Detect which cell encompasses the target text, then output its (X, Y) center coordinate. 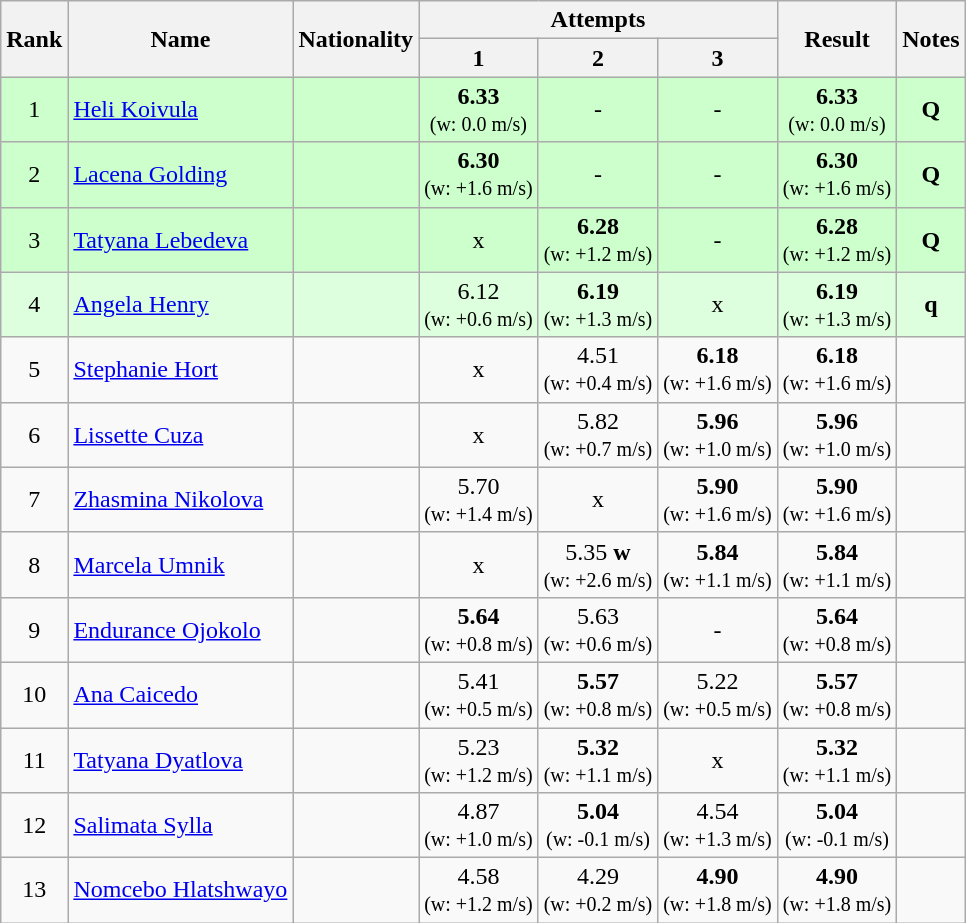
5.04(w: -0.1 m/s) (598, 826)
Nomcebo Hlatshwayo (180, 890)
6.12(w: +0.6 m/s) (479, 304)
Angela Henry (180, 304)
5.23(w: +1.2 m/s) (479, 760)
12 (34, 826)
4.29(w: +0.2 m/s) (598, 890)
Zhasmina Nikolova (180, 500)
5.57 (w: +0.8 m/s) (837, 694)
Lacena Golding (180, 174)
Salimata Sylla (180, 826)
13 (34, 890)
Rank (34, 39)
4 (34, 304)
Lissette Cuza (180, 434)
Stephanie Hort (180, 370)
Tatyana Dyatlova (180, 760)
5.32(w: +1.1 m/s) (598, 760)
5.90 (w: +1.6 m/s) (837, 500)
4.87(w: +1.0 m/s) (479, 826)
Attempts (598, 20)
5.64 (w: +0.8 m/s) (837, 630)
4.58(w: +1.2 m/s) (479, 890)
5.84(w: +1.1 m/s) (718, 564)
6.33 (w: 0.0 m/s) (837, 110)
5.63(w: +0.6 m/s) (598, 630)
5.22(w: +0.5 m/s) (718, 694)
5.70(w: +1.4 m/s) (479, 500)
4.54(w: +1.3 m/s) (718, 826)
6.30(w: +1.6 m/s) (479, 174)
Endurance Ojokolo (180, 630)
6.19 (w: +1.3 m/s) (837, 304)
5.04 (w: -0.1 m/s) (837, 826)
6.30 (w: +1.6 m/s) (837, 174)
5.35 w (w: +2.6 m/s) (598, 564)
4.90 (w: +1.8 m/s) (837, 890)
Nationality (356, 39)
4.51(w: +0.4 m/s) (598, 370)
6.28(w: +1.2 m/s) (598, 240)
5.41(w: +0.5 m/s) (479, 694)
6.33(w: 0.0 m/s) (479, 110)
4.90(w: +1.8 m/s) (718, 890)
6.18(w: +1.6 m/s) (718, 370)
Name (180, 39)
Notes (931, 39)
5.84 (w: +1.1 m/s) (837, 564)
6 (34, 434)
8 (34, 564)
6.19(w: +1.3 m/s) (598, 304)
5.57(w: +0.8 m/s) (598, 694)
9 (34, 630)
5.82(w: +0.7 m/s) (598, 434)
Tatyana Lebedeva (180, 240)
11 (34, 760)
Ana Caicedo (180, 694)
6.28 (w: +1.2 m/s) (837, 240)
5 (34, 370)
10 (34, 694)
6.18 (w: +1.6 m/s) (837, 370)
5.90(w: +1.6 m/s) (718, 500)
q (931, 304)
5.64(w: +0.8 m/s) (479, 630)
5.96(w: +1.0 m/s) (718, 434)
Heli Koivula (180, 110)
5.32 (w: +1.1 m/s) (837, 760)
Marcela Umnik (180, 564)
5.96 (w: +1.0 m/s) (837, 434)
7 (34, 500)
Result (837, 39)
